Provide the [x, y] coordinate of the cell's center where the given text is located.  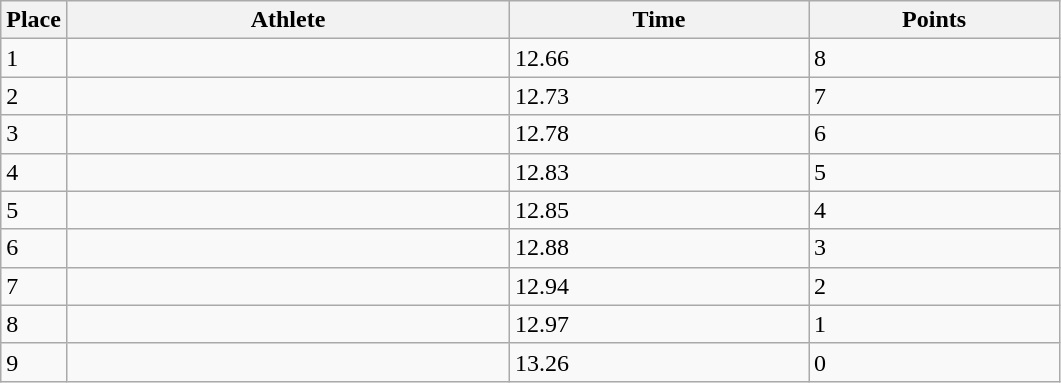
Place [34, 20]
12.83 [660, 172]
12.66 [660, 58]
12.73 [660, 96]
0 [934, 362]
12.78 [660, 134]
13.26 [660, 362]
12.94 [660, 286]
12.97 [660, 324]
Athlete [288, 20]
12.88 [660, 248]
Time [660, 20]
9 [34, 362]
Points [934, 20]
12.85 [660, 210]
